Locate the cell with the specified text and output its (x, y) center coordinate. 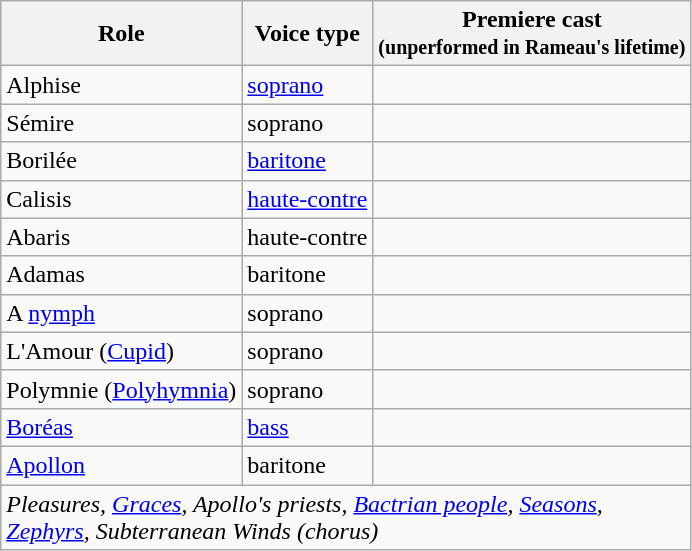
Borilée (122, 161)
Apollon (122, 465)
L'Amour (Cupid) (122, 351)
Sémire (122, 123)
Voice type (308, 34)
A nymph (122, 313)
Polymnie (Polyhymnia) (122, 389)
Adamas (122, 275)
Abaris (122, 237)
Role (122, 34)
Premiere cast(unperformed in Rameau's lifetime) (532, 34)
Boréas (122, 427)
Pleasures, Graces, Apollo's priests, Bactrian people, Seasons,Zephyrs, Subterranean Winds (chorus) (346, 516)
bass (308, 427)
Calisis (122, 199)
Alphise (122, 85)
